Locate the cell with the specified text and output its (x, y) center coordinate. 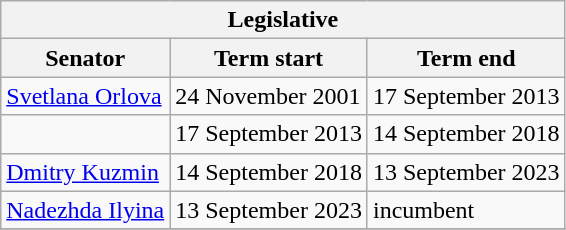
Dmitry Kuzmin (86, 172)
Term end (466, 58)
Svetlana Orlova (86, 96)
incumbent (466, 210)
Senator (86, 58)
Legislative (283, 20)
Term start (269, 58)
Nadezhda Ilyina (86, 210)
24 November 2001 (269, 96)
